Detect which cell encompasses the target text, then output its (x, y) center coordinate. 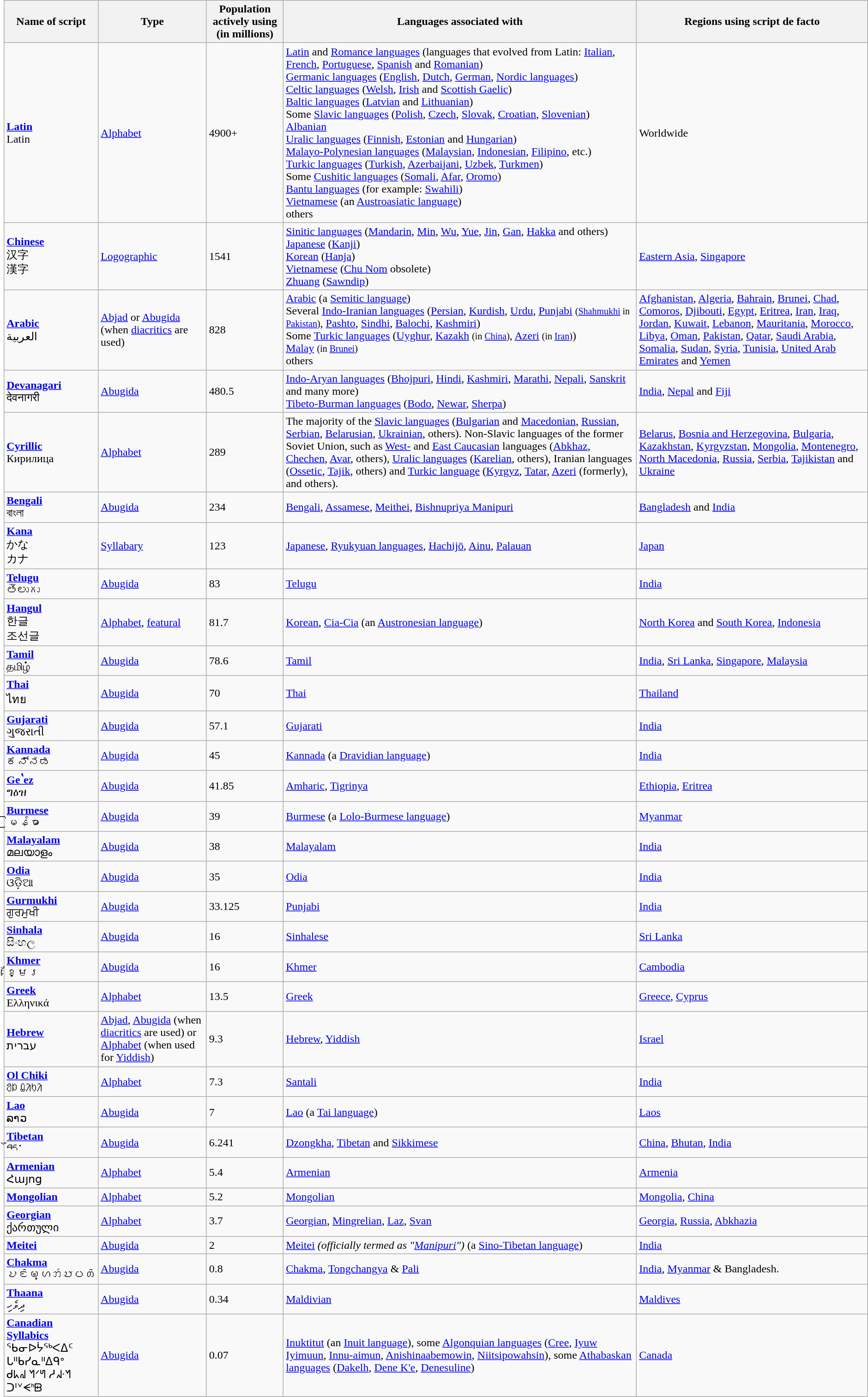
Odia (460, 876)
Amharic, Tigrinya (460, 786)
Latin Latin (51, 133)
Worldwide (753, 133)
Chakma 𑄌𑄋𑄴𑄟𑄳𑄦𑄃𑄧𑄏𑄛𑄖𑄴 (51, 1269)
Armenian Հայոց (51, 1173)
Abjad, Abugida (when diacritics are used) or Alphabet (when used for Yiddish) (152, 1039)
Sinhalese (460, 936)
289 (245, 452)
Punjabi (460, 907)
6.241 (245, 1142)
828 (245, 330)
Khmer (460, 967)
Bangladesh and India (753, 507)
480.5 (245, 391)
0.07 (245, 1355)
Burmese (a Lolo-Burmese language) (460, 816)
9.3 (245, 1039)
Odia ଓଡ଼ିଆ (51, 876)
Lao ລາວ (51, 1112)
Kannada (a Dravidian language) (460, 755)
Ethiopia, Eritrea (753, 786)
Languages associated with (460, 22)
Tibetan བོད་ (51, 1142)
Khmer ខ្មែរ (51, 967)
Name of script (51, 22)
Japan (753, 546)
Dzongkha, Tibetan and Sikkimese (460, 1142)
5.4 (245, 1173)
7 (245, 1112)
41.85 (245, 786)
Bengali, Assamese, Meithei, Bishnupriya Manipuri (460, 507)
38 (245, 847)
Georgian ქართული (51, 1222)
Abjad or Abugida (when diacritics are used) (152, 330)
Indo-Aryan languages (Bhojpuri, Hindi, Kashmiri, Marathi, Nepali, Sanskrit and many more)Tibeto-Burman languages (Bodo, Newar, Sherpa) (460, 391)
Population actively using (in millions) (245, 22)
Alphabet, featural (152, 622)
Geʽez ግዕዝ (51, 786)
Arabic العربية (51, 330)
Telugu (460, 584)
83 (245, 584)
Mongolia, China (753, 1197)
Cyrillic Кирилица (51, 452)
Gujarati ગુજરાતી (51, 726)
Hebrew, Yiddish (460, 1039)
45 (245, 755)
Thailand (753, 693)
Hebrew עברית (51, 1039)
Korean, Cia-Cia (an Austronesian language) (460, 622)
13.5 (245, 996)
Bengali বাংলা (51, 507)
Tamil தமிழ் (51, 660)
Greece, Cyprus (753, 996)
Israel (753, 1039)
7.3 (245, 1081)
123 (245, 546)
China, Bhutan, India (753, 1142)
Myanmar (753, 816)
Sinhala සිංහල (51, 936)
India, Nepal and Fiji (753, 391)
33.125 (245, 907)
1541 (245, 256)
81.7 (245, 622)
57.1 (245, 726)
Syllabary (152, 546)
Logographic (152, 256)
Japanese, Ryukyuan languages, Hachijō, Ainu, Palauan (460, 546)
Georgia, Russia, Abkhazia (753, 1222)
Greek (460, 996)
Belarus, Bosnia and Herzegovina, Bulgaria, Kazakhstan, Kyrgyzstan, Mongolia, Montenegro, North Macedonia, Russia, Serbia, Tajikistan and Ukraine (753, 452)
Santali (460, 1081)
78.6 (245, 660)
Chakma, Tongchangya & Pali (460, 1269)
Malayalam (460, 847)
0.8 (245, 1269)
Lao (a Tai language) (460, 1112)
3.7 (245, 1222)
Eastern Asia, Singapore (753, 256)
India, Myanmar & Bangladesh. (753, 1269)
70 (245, 693)
Hangul 한글 조선글 (51, 622)
Thai (460, 693)
Thaana ދިވެހި (51, 1299)
Gurmukhi ਗੁਰਮੁਖੀ (51, 907)
Regions using script de facto (753, 22)
Cambodia (753, 967)
Burmese မြန်မာ (51, 816)
Tamil (460, 660)
35 (245, 876)
Chinese 汉字 漢字 (51, 256)
Thai ไทย (51, 693)
Greek Ελληνικά (51, 996)
Armenian (460, 1173)
Meitei (officially termed as "Manipuri") (a Sino-Tibetan language) (460, 1245)
Maldivian (460, 1299)
Ol Chiki ᱚᱞ ᱪᱤᱠᱤ (51, 1081)
Maldives (753, 1299)
Sri Lanka (753, 936)
Telugu తెలుగు (51, 584)
0.34 (245, 1299)
234 (245, 507)
North Korea and South Korea, Indonesia (753, 622)
Type (152, 22)
39 (245, 816)
5.2 (245, 1197)
Georgian, Mingrelian, Laz, Svan (460, 1222)
Kana かな カナ (51, 546)
4900+ (245, 133)
Devanagari देवनागरी (51, 391)
Sinitic languages (Mandarin, Min, Wu, Yue, Jin, Gan, Hakka and others)Japanese (Kanji) Korean (Hanja) Vietnamese (Chu Nom obsolete) Zhuang (Sawndip) (460, 256)
India, Sri Lanka, Singapore, Malaysia (753, 660)
2 (245, 1245)
Meitei (51, 1245)
Canadian Syllabics ᖃᓂᐅᔮᖅᐸᐃᑦ ᒐᐦᑲᓯᓇᐦᐃᑫᐤ ᑯᖾᖹ ᖿᐟᖻ ᓱᖽᐧᖿ ᑐᑊᘁᗕᑋᗸ (51, 1355)
Gujarati (460, 726)
Laos (753, 1112)
Canada (753, 1355)
Armenia (753, 1173)
Malayalam മലയാളം (51, 847)
Kannada ಕನ್ನಡ (51, 755)
